Return the [x, y] coordinate for the center point of the cell that contains the specified text.  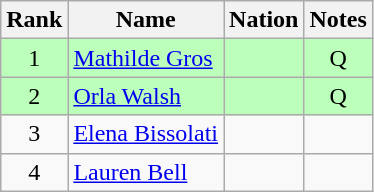
4 [34, 172]
Name [146, 20]
Orla Walsh [146, 96]
Elena Bissolati [146, 134]
Lauren Bell [146, 172]
Mathilde Gros [146, 58]
2 [34, 96]
Nation [264, 20]
Notes [338, 20]
Rank [34, 20]
1 [34, 58]
3 [34, 134]
